Extract the (X, Y) coordinate from the center of the cell holding the provided text.  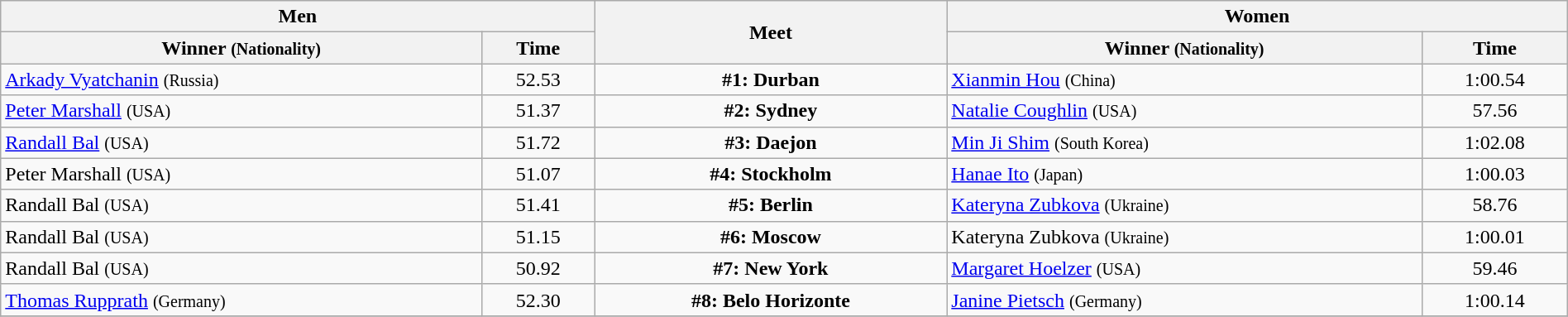
Arkady Vyatchanin (Russia) (241, 79)
Natalie Coughlin (USA) (1184, 111)
Hanae Ito (Japan) (1184, 174)
52.53 (538, 79)
1:00.54 (1495, 79)
Thomas Rupprath (Germany) (241, 300)
#5: Berlin (771, 205)
Meet (771, 32)
#6: Moscow (771, 237)
51.37 (538, 111)
Margaret Hoelzer (USA) (1184, 268)
59.46 (1495, 268)
1:02.08 (1495, 142)
1:00.01 (1495, 237)
#3: Daejon (771, 142)
51.72 (538, 142)
#2: Sydney (771, 111)
Women (1257, 17)
50.92 (538, 268)
#7: New York (771, 268)
Xianmin Hou (China) (1184, 79)
52.30 (538, 300)
Men (298, 17)
51.07 (538, 174)
Min Ji Shim (South Korea) (1184, 142)
1:00.14 (1495, 300)
#1: Durban (771, 79)
1:00.03 (1495, 174)
#8: Belo Horizonte (771, 300)
Janine Pietsch (Germany) (1184, 300)
51.15 (538, 237)
58.76 (1495, 205)
51.41 (538, 205)
57.56 (1495, 111)
#4: Stockholm (771, 174)
